Scan for the cell matching the given text and deliver its [x, y] coordinate at center. 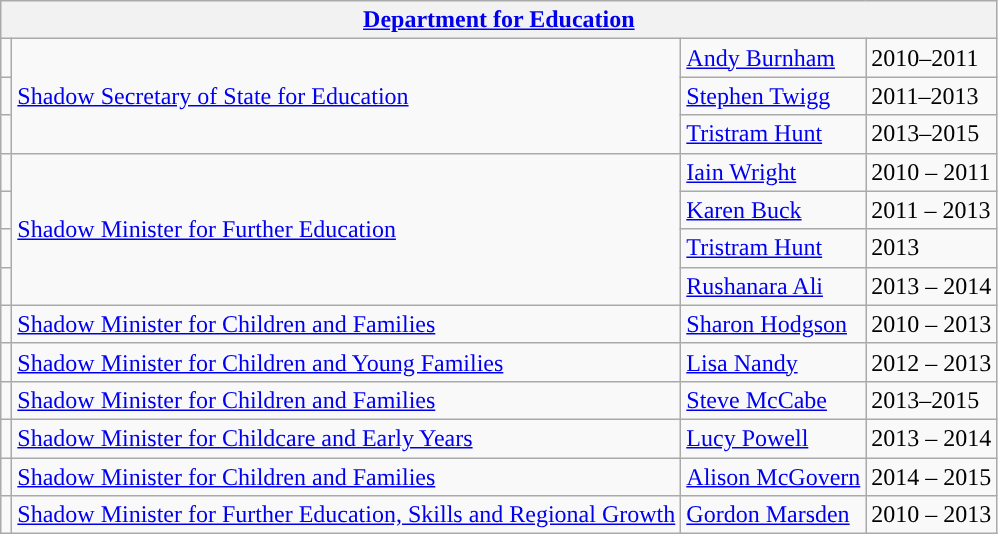
Gordon Marsden [774, 515]
2010 – 2011 [932, 172]
2011–2013 [932, 96]
Karen Buck [774, 210]
Shadow Minister for Further Education [346, 229]
Iain Wright [774, 172]
2013 [932, 248]
Steve McCabe [774, 400]
2014 – 2015 [932, 477]
2010–2011 [932, 58]
Lisa Nandy [774, 362]
Rushanara Ali [774, 286]
Department for Education [499, 20]
2011 – 2013 [932, 210]
Shadow Minister for Children and Young Families [346, 362]
Lucy Powell [774, 438]
Shadow Secretary of State for Education [346, 96]
Alison McGovern [774, 477]
Andy Burnham [774, 58]
Shadow Minister for Childcare and Early Years [346, 438]
Shadow Minister for Further Education, Skills and Regional Growth [346, 515]
Sharon Hodgson [774, 324]
2012 – 2013 [932, 362]
Stephen Twigg [774, 96]
